From the cell containing the given text, extract its center point as [x, y] coordinate. 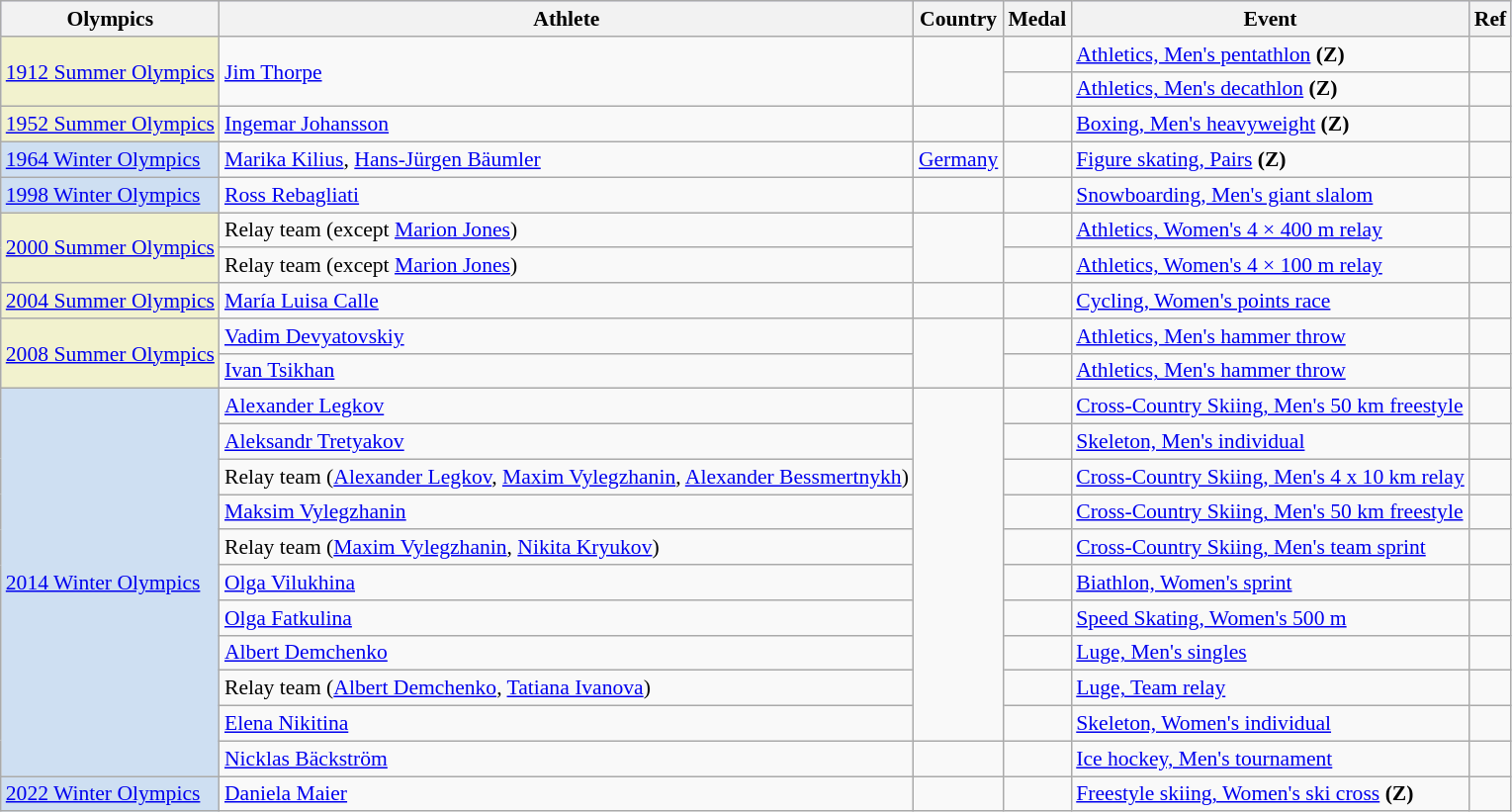
Germany [958, 160]
2022 Winter Olympics [111, 794]
Speed Skating, Women's 500 m [1270, 618]
Cycling, Women's points race [1270, 301]
Athlete [567, 19]
Skeleton, Men's individual [1270, 442]
Maksim Vylegzhanin [567, 512]
2008 Summer Olympics [111, 354]
Country [958, 19]
1952 Summer Olympics [111, 125]
Elena Nikitina [567, 724]
Athletics, Women's 4 × 400 m relay [1270, 230]
Athletics, Men's pentathlon (Z) [1270, 54]
Luge, Men's singles [1270, 653]
1912 Summer Olympics [111, 71]
Athletics, Women's 4 × 100 m relay [1270, 266]
Alexander Legkov [567, 406]
Figure skating, Pairs (Z) [1270, 160]
Olga Fatkulina [567, 618]
Olympics [111, 19]
Athletics, Men's decathlon (Z) [1270, 89]
Snowboarding, Men's giant slalom [1270, 195]
Boxing, Men's heavyweight (Z) [1270, 125]
Cross-Country Skiing, Men's team sprint [1270, 548]
Ivan Tsikhan [567, 371]
Ice hockey, Men's tournament [1270, 759]
Vadim Devyatovskiy [567, 336]
Jim Thorpe [567, 71]
Ref [1490, 19]
1998 Winter Olympics [111, 195]
Relay team (Maxim Vylegzhanin, Nikita Kryukov) [567, 548]
Daniela Maier [567, 794]
1964 Winter Olympics [111, 160]
Skeleton, Women's individual [1270, 724]
Biathlon, Women's sprint [1270, 583]
2000 Summer Olympics [111, 247]
Freestyle skiing, Women's ski cross (Z) [1270, 794]
Aleksandr Tretyakov [567, 442]
Luge, Team relay [1270, 688]
Nicklas Bäckström [567, 759]
2014 Winter Olympics [111, 583]
Relay team (Alexander Legkov, Maxim Vylegzhanin, Alexander Bessmertnykh) [567, 477]
Cross-Country Skiing, Men's 4 x 10 km relay [1270, 477]
Medal [1036, 19]
Albert Demchenko [567, 653]
Event [1270, 19]
2004 Summer Olympics [111, 301]
Marika Kilius, Hans-Jürgen Bäumler [567, 160]
Olga Vilukhina [567, 583]
María Luisa Calle [567, 301]
Relay team (Albert Demchenko, Tatiana Ivanova) [567, 688]
Ingemar Johansson [567, 125]
Ross Rebagliati [567, 195]
